Pinpoint the cell where the given text exists, returning its [X, Y] midpoint coordinate. 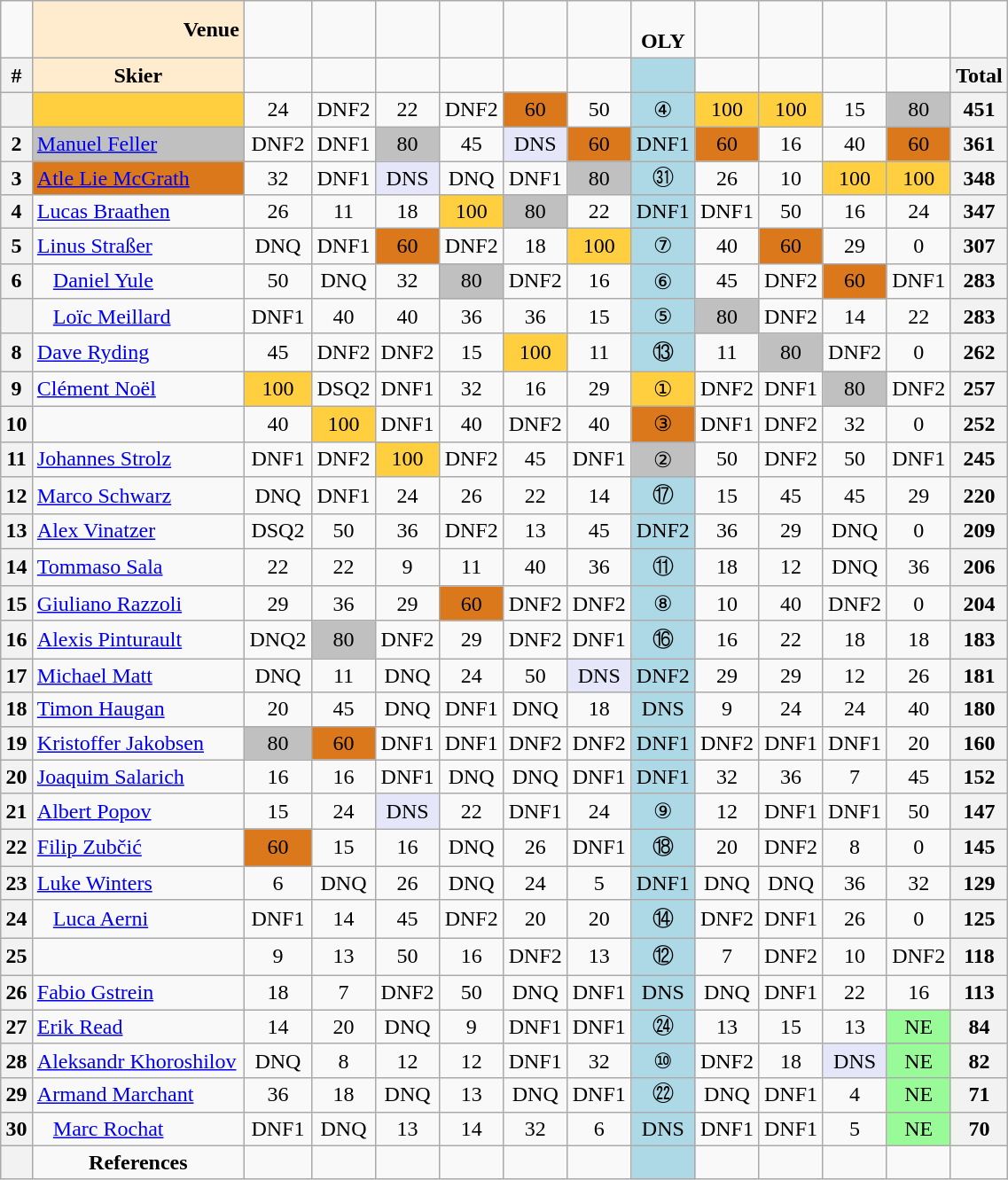
204 [979, 604]
⑪ [663, 567]
㉒ [663, 1095]
Venue [138, 30]
220 [979, 496]
Clément Noël [138, 389]
⑦ [663, 246]
71 [979, 1095]
Erik Read [138, 1026]
145 [979, 848]
347 [979, 212]
183 [979, 640]
Alexis Pinturault [138, 640]
Giuliano Razzoli [138, 604]
⑬ [663, 353]
252 [979, 424]
181 [979, 676]
Tommaso Sala [138, 567]
⑰ [663, 496]
Kristoffer Jakobsen [138, 743]
17 [17, 676]
DNQ2 [277, 640]
⑧ [663, 604]
Luca Aerni [138, 918]
Marco Schwarz [138, 496]
Fabio Gstrein [138, 992]
Skier [138, 75]
Loïc Meillard [138, 316]
152 [979, 777]
③ [663, 424]
Daniel Yule [138, 281]
28 [17, 1061]
⑩ [663, 1061]
262 [979, 353]
Linus Straßer [138, 246]
Michael Matt [138, 676]
113 [979, 992]
⑥ [663, 281]
⑨ [663, 811]
⑱ [663, 848]
180 [979, 709]
Timon Haugan [138, 709]
307 [979, 246]
160 [979, 743]
84 [979, 1026]
147 [979, 811]
206 [979, 567]
348 [979, 178]
References [138, 1162]
118 [979, 957]
451 [979, 110]
245 [979, 459]
Armand Marchant [138, 1095]
⑯ [663, 640]
82 [979, 1061]
Joaquim Salarich [138, 777]
21 [17, 811]
Filip Zubčić [138, 848]
⑭ [663, 918]
㉛ [663, 178]
Dave Ryding [138, 353]
361 [979, 144]
70 [979, 1129]
23 [17, 883]
② [663, 459]
Johannes Strolz [138, 459]
209 [979, 531]
Lucas Braathen [138, 212]
Total [979, 75]
⑤ [663, 316]
257 [979, 389]
Atle Lie McGrath [138, 178]
Alex Vinatzer [138, 531]
Albert Popov [138, 811]
④ [663, 110]
3 [17, 178]
125 [979, 918]
# [17, 75]
㉔ [663, 1026]
27 [17, 1026]
19 [17, 743]
Luke Winters [138, 883]
OLY [663, 30]
① [663, 389]
2 [17, 144]
Manuel Feller [138, 144]
Marc Rochat [138, 1129]
129 [979, 883]
25 [17, 957]
⑫ [663, 957]
30 [17, 1129]
Aleksandr Khoroshilov [138, 1061]
